Determine the [x, y] coordinate at the center of the cell enclosing the given text.  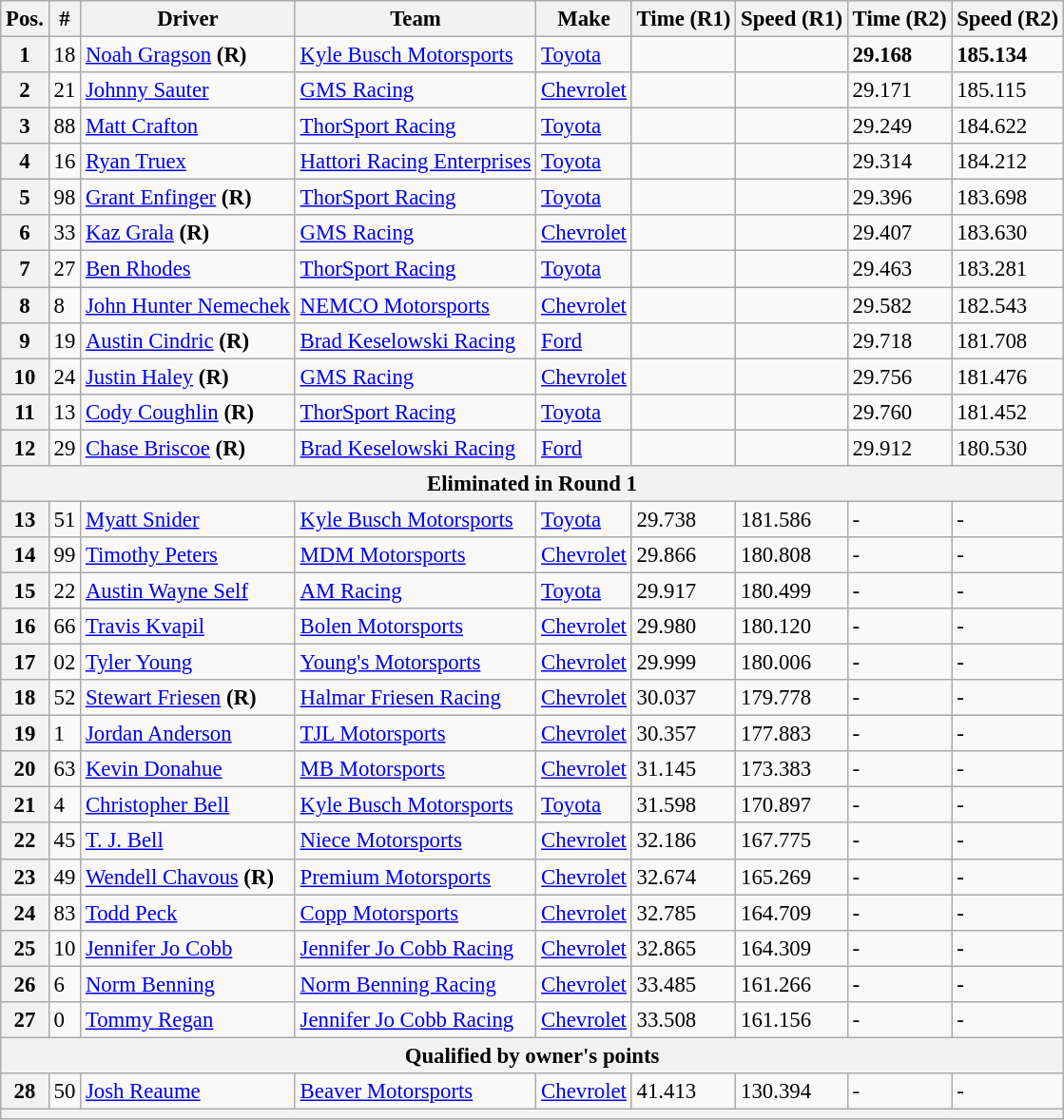
Ben Rhodes [188, 269]
99 [65, 555]
184.622 [1008, 126]
Make [584, 19]
29.912 [900, 448]
Bolen Motorsports [416, 627]
167.775 [792, 841]
Matt Crafton [188, 126]
29.756 [900, 377]
180.808 [792, 555]
Kevin Donahue [188, 769]
Driver [188, 19]
Pos. [25, 19]
181.476 [1008, 377]
32.785 [684, 913]
29.999 [684, 663]
Christopher Bell [188, 805]
180.530 [1008, 448]
183.281 [1008, 269]
30.037 [684, 698]
Premium Motorsports [416, 877]
180.120 [792, 627]
185.134 [1008, 55]
Tyler Young [188, 663]
NEMCO Motorsports [416, 305]
184.212 [1008, 162]
AM Racing [416, 590]
Cody Coughlin (R) [188, 412]
45 [65, 841]
Johnny Sauter [188, 90]
182.543 [1008, 305]
15 [25, 590]
29.168 [900, 55]
83 [65, 913]
Kaz Grala (R) [188, 233]
5 [25, 198]
Noah Gragson (R) [188, 55]
181.708 [1008, 340]
29.171 [900, 90]
183.698 [1008, 198]
Young's Motorsports [416, 663]
181.452 [1008, 412]
Niece Motorsports [416, 841]
29 [65, 448]
41.413 [684, 1091]
MDM Motorsports [416, 555]
Ryan Truex [188, 162]
181.586 [792, 519]
98 [65, 198]
66 [65, 627]
49 [65, 877]
Chase Briscoe (R) [188, 448]
Todd Peck [188, 913]
88 [65, 126]
29.249 [900, 126]
0 [65, 1020]
2 [25, 90]
29.463 [900, 269]
51 [65, 519]
Norm Benning [188, 984]
33 [65, 233]
26 [25, 984]
7 [25, 269]
Eliminated in Round 1 [532, 484]
29.980 [684, 627]
Austin Wayne Self [188, 590]
165.269 [792, 877]
Norm Benning Racing [416, 984]
31.145 [684, 769]
Time (R2) [900, 19]
32.674 [684, 877]
29.718 [900, 340]
Team [416, 19]
Stewart Friesen (R) [188, 698]
Copp Motorsports [416, 913]
MB Motorsports [416, 769]
173.383 [792, 769]
20 [25, 769]
33.508 [684, 1020]
Speed (R2) [1008, 19]
Myatt Snider [188, 519]
29.917 [684, 590]
Speed (R1) [792, 19]
Austin Cindric (R) [188, 340]
29.407 [900, 233]
9 [25, 340]
TJL Motorsports [416, 734]
17 [25, 663]
Justin Haley (R) [188, 377]
Travis Kvapil [188, 627]
32.186 [684, 841]
Grant Enfinger (R) [188, 198]
130.394 [792, 1091]
23 [25, 877]
164.309 [792, 948]
Timothy Peters [188, 555]
Josh Reaume [188, 1091]
29.738 [684, 519]
Halmar Friesen Racing [416, 698]
180.006 [792, 663]
Tommy Regan [188, 1020]
02 [65, 663]
Beaver Motorsports [416, 1091]
185.115 [1008, 90]
179.778 [792, 698]
31.598 [684, 805]
33.485 [684, 984]
Time (R1) [684, 19]
11 [25, 412]
177.883 [792, 734]
Jordan Anderson [188, 734]
14 [25, 555]
Qualified by owner's points [532, 1055]
John Hunter Nemechek [188, 305]
3 [25, 126]
180.499 [792, 590]
30.357 [684, 734]
29.760 [900, 412]
63 [65, 769]
29.582 [900, 305]
29.866 [684, 555]
161.266 [792, 984]
25 [25, 948]
32.865 [684, 948]
52 [65, 698]
170.897 [792, 805]
50 [65, 1091]
# [65, 19]
Jennifer Jo Cobb [188, 948]
Hattori Racing Enterprises [416, 162]
12 [25, 448]
Wendell Chavous (R) [188, 877]
183.630 [1008, 233]
161.156 [792, 1020]
164.709 [792, 913]
29.314 [900, 162]
29.396 [900, 198]
28 [25, 1091]
T. J. Bell [188, 841]
